Provide the [x, y] coordinate of the cell's center where the given text is located.  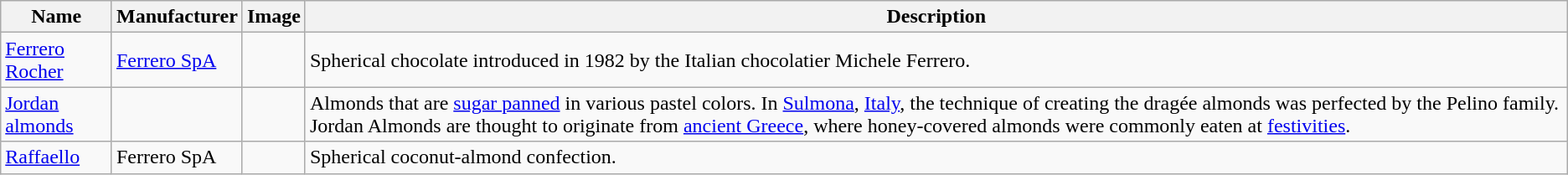
Spherical chocolate introduced in 1982 by the Italian chocolatier Michele Ferrero. [936, 60]
Raffaello [57, 157]
Image [273, 17]
Spherical coconut-almond confection. [936, 157]
Jordan almonds [57, 114]
Ferrero Rocher [57, 60]
Name [57, 17]
Description [936, 17]
Manufacturer [177, 17]
